Identify which cell holds the provided text, then report its (X, Y) central coordinate. 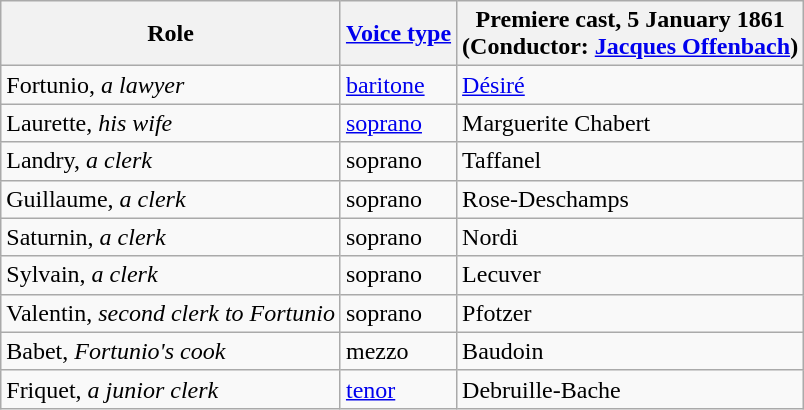
baritone (398, 85)
Rose-Deschamps (630, 199)
Pfotzer (630, 313)
Role (171, 34)
Taffanel (630, 161)
Babet, Fortunio's cook (171, 351)
Laurette, his wife (171, 123)
Voice type (398, 34)
Sylvain, a clerk (171, 275)
Valentin, second clerk to Fortunio (171, 313)
Baudoin (630, 351)
Lecuver (630, 275)
Guillaume, a clerk (171, 199)
Friquet, a junior clerk (171, 389)
Nordi (630, 237)
Saturnin, a clerk (171, 237)
Marguerite Chabert (630, 123)
mezzo (398, 351)
Désiré (630, 85)
tenor (398, 389)
Premiere cast, 5 January 1861(Conductor: Jacques Offenbach) (630, 34)
Debruille-Bache (630, 389)
Landry, a clerk (171, 161)
Fortunio, a lawyer (171, 85)
